Extract the (X, Y) coordinate from the center of the cell holding the provided text.  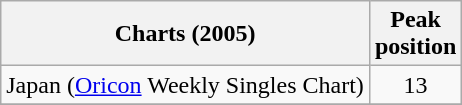
Charts (2005) (186, 34)
Japan (Oricon Weekly Singles Chart) (186, 85)
Peakposition (415, 34)
13 (415, 85)
